Identify which cell holds the provided text, then report its [x, y] central coordinate. 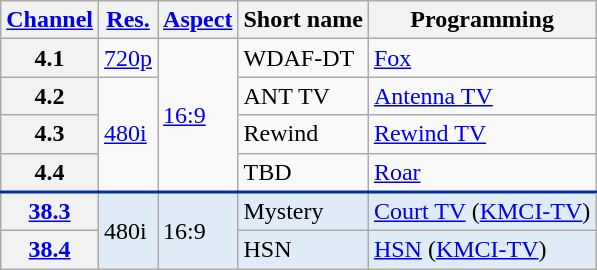
4.1 [50, 58]
Short name [303, 20]
Channel [50, 20]
4.4 [50, 172]
Mystery [303, 212]
38.3 [50, 212]
Antenna TV [482, 96]
TBD [303, 172]
Rewind [303, 134]
HSN (KMCI-TV) [482, 250]
Fox [482, 58]
Court TV (KMCI-TV) [482, 212]
ANT TV [303, 96]
HSN [303, 250]
Res. [128, 20]
4.3 [50, 134]
720p [128, 58]
WDAF-DT [303, 58]
4.2 [50, 96]
Rewind TV [482, 134]
Roar [482, 172]
Aspect [198, 20]
38.4 [50, 250]
Programming [482, 20]
